Locate the cell with the specified text and output its (X, Y) center coordinate. 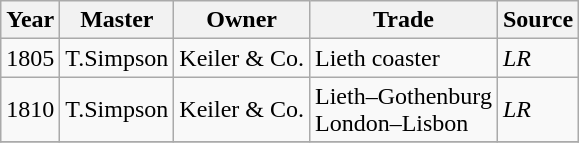
Trade (403, 20)
Year (30, 20)
Master (117, 20)
1810 (30, 110)
Source (538, 20)
Owner (242, 20)
Lieth–GothenburgLondon–Lisbon (403, 110)
1805 (30, 58)
Lieth coaster (403, 58)
